From the cell containing the given text, extract its center point as (x, y) coordinate. 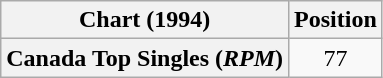
Canada Top Singles (RPM) (145, 58)
Chart (1994) (145, 20)
77 (336, 58)
Position (336, 20)
